Extract the (x, y) coordinate from the center of the cell holding the provided text.  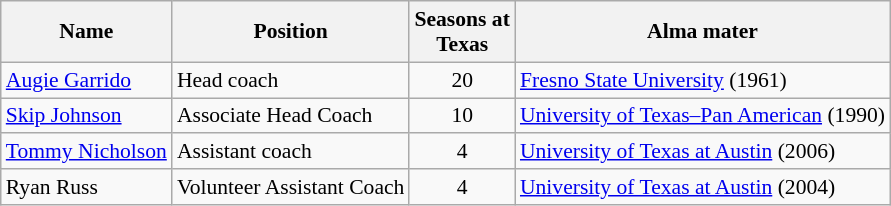
University of Texas at Austin (2004) (702, 187)
Associate Head Coach (291, 116)
10 (462, 116)
University of Texas at Austin (2006) (702, 152)
University of Texas–Pan American (1990) (702, 116)
Alma mater (702, 32)
Fresno State University (1961) (702, 80)
Head coach (291, 80)
20 (462, 80)
Ryan Russ (86, 187)
Name (86, 32)
Augie Garrido (86, 80)
Volunteer Assistant Coach (291, 187)
Seasons atTexas (462, 32)
Skip Johnson (86, 116)
Position (291, 32)
Assistant coach (291, 152)
Tommy Nicholson (86, 152)
